Return (X, Y) of the center of cell containing provided text 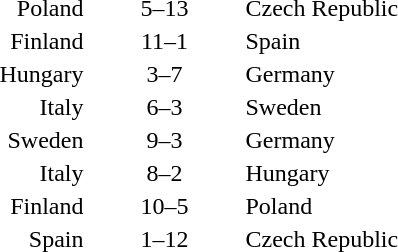
8–2 (164, 173)
9–3 (164, 140)
10–5 (164, 206)
11–1 (164, 41)
3–7 (164, 74)
6–3 (164, 107)
